Search for the cell housing the specified text and yield its (x, y) center coordinate. 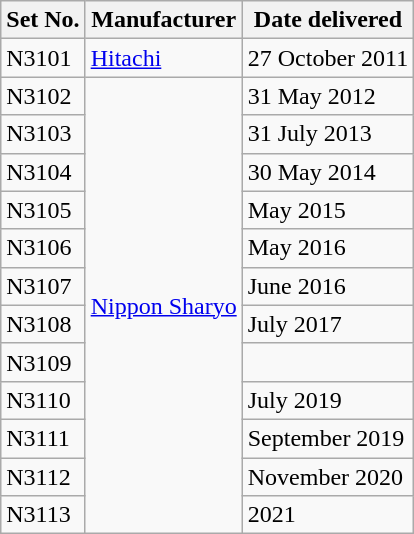
N3113 (43, 515)
July 2019 (328, 400)
Date delivered (328, 20)
2021 (328, 515)
June 2016 (328, 286)
N3101 (43, 58)
31 May 2012 (328, 96)
Hitachi (164, 58)
July 2017 (328, 324)
N3107 (43, 286)
N3105 (43, 210)
May 2015 (328, 210)
Nippon Sharyo (164, 306)
May 2016 (328, 248)
N3110 (43, 400)
N3109 (43, 362)
30 May 2014 (328, 172)
N3103 (43, 134)
Set No. (43, 20)
N3106 (43, 248)
N3108 (43, 324)
N3112 (43, 477)
27 October 2011 (328, 58)
November 2020 (328, 477)
N3104 (43, 172)
N3102 (43, 96)
N3111 (43, 438)
Manufacturer (164, 20)
31 July 2013 (328, 134)
September 2019 (328, 438)
